Detect which cell encompasses the target text, then output its (x, y) center coordinate. 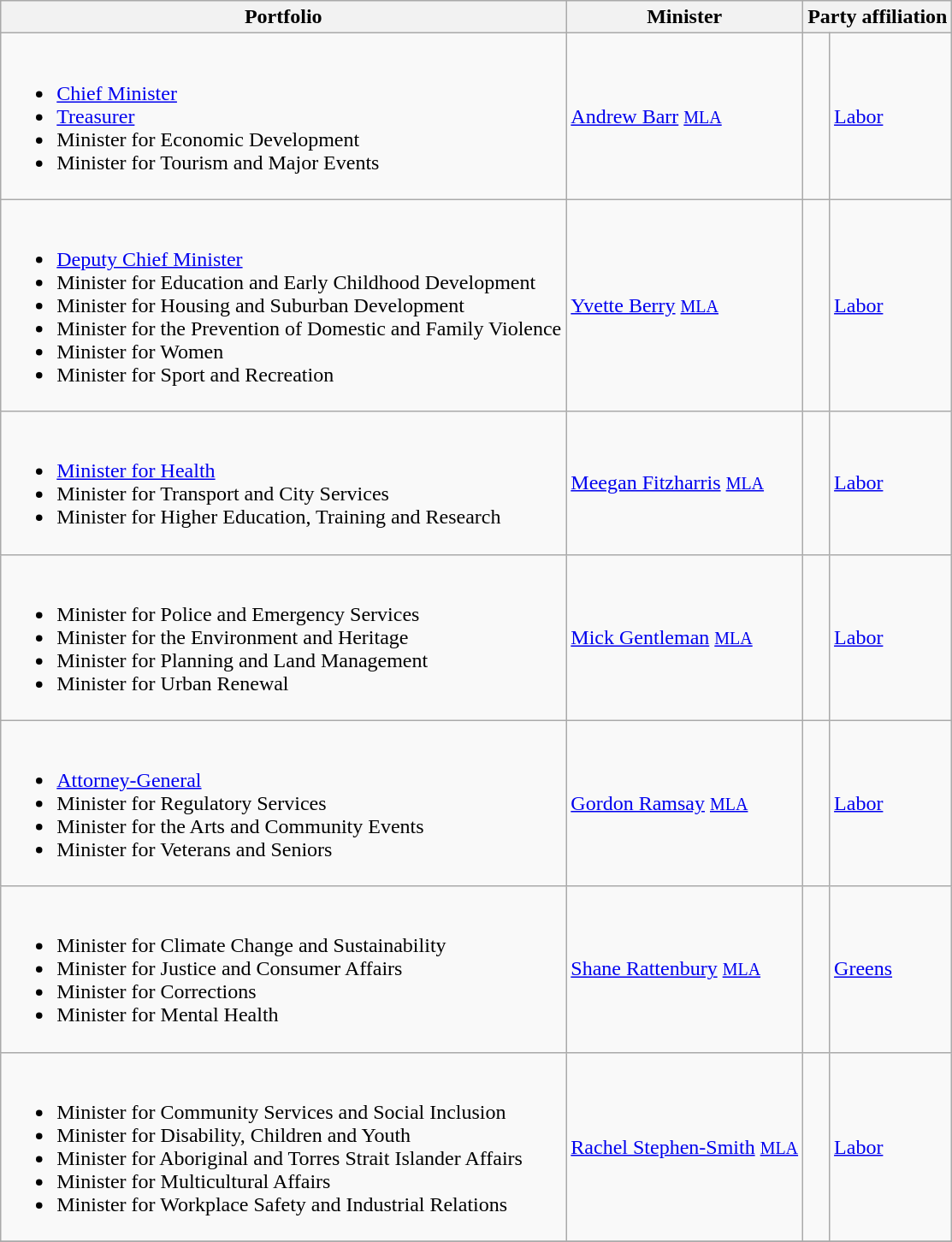
Party affiliation (878, 17)
Rachel Stephen-Smith MLA (684, 1146)
Minister (684, 17)
Greens (891, 969)
Meegan Fitzharris MLA (684, 482)
Shane Rattenbury MLA (684, 969)
Chief MinisterTreasurerMinister for Economic DevelopmentMinister for Tourism and Major Events (284, 116)
Minister for HealthMinister for Transport and City ServicesMinister for Higher Education, Training and Research (284, 482)
Portfolio (284, 17)
Mick Gentleman MLA (684, 637)
Andrew Barr MLA (684, 116)
Minister for Climate Change and SustainabilityMinister for Justice and Consumer AffairsMinister for CorrectionsMinister for Mental Health (284, 969)
Yvette Berry MLA (684, 305)
Attorney-GeneralMinister for Regulatory ServicesMinister for the Arts and Community EventsMinister for Veterans and Seniors (284, 803)
Gordon Ramsay MLA (684, 803)
